Return the [x, y] coordinate for the center point of the cell that contains the specified text.  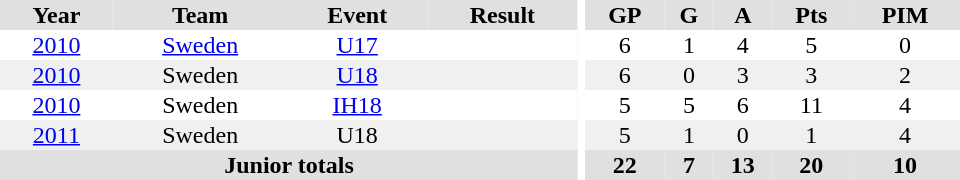
Pts [812, 15]
Team [200, 15]
IH18 [358, 105]
20 [812, 165]
Year [56, 15]
2 [905, 75]
11 [812, 105]
13 [743, 165]
Result [502, 15]
U17 [358, 45]
GP [625, 15]
2011 [56, 135]
22 [625, 165]
Junior totals [289, 165]
A [743, 15]
G [689, 15]
10 [905, 165]
PIM [905, 15]
Event [358, 15]
7 [689, 165]
